Return (X, Y) of the center of cell containing provided text 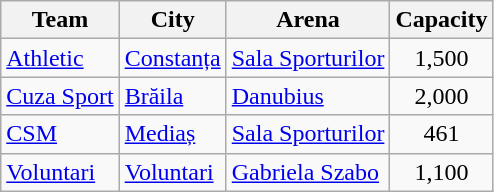
Cuza Sport (60, 96)
Mediaș (172, 134)
1,500 (442, 58)
Capacity (442, 20)
Constanța (172, 58)
Arena (308, 20)
Gabriela Szabo (308, 172)
461 (442, 134)
CSM (60, 134)
2,000 (442, 96)
Athletic (60, 58)
Brăila (172, 96)
Danubius (308, 96)
1,100 (442, 172)
City (172, 20)
Team (60, 20)
